Output the [x, y] coordinate of the center of the cell containing the given text.  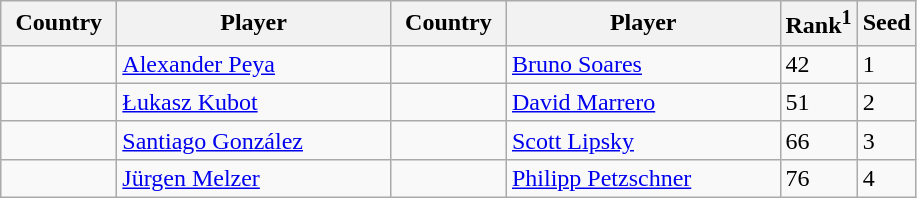
Bruno Soares [643, 64]
Scott Lipsky [643, 140]
51 [818, 102]
3 [886, 140]
1 [886, 64]
66 [818, 140]
4 [886, 178]
42 [818, 64]
76 [818, 178]
Jürgen Melzer [254, 178]
Seed [886, 24]
David Marrero [643, 102]
Rank1 [818, 24]
Łukasz Kubot [254, 102]
Philipp Petzschner [643, 178]
Santiago González [254, 140]
Alexander Peya [254, 64]
2 [886, 102]
